Scan for the cell matching the given text and deliver its (X, Y) coordinate at center. 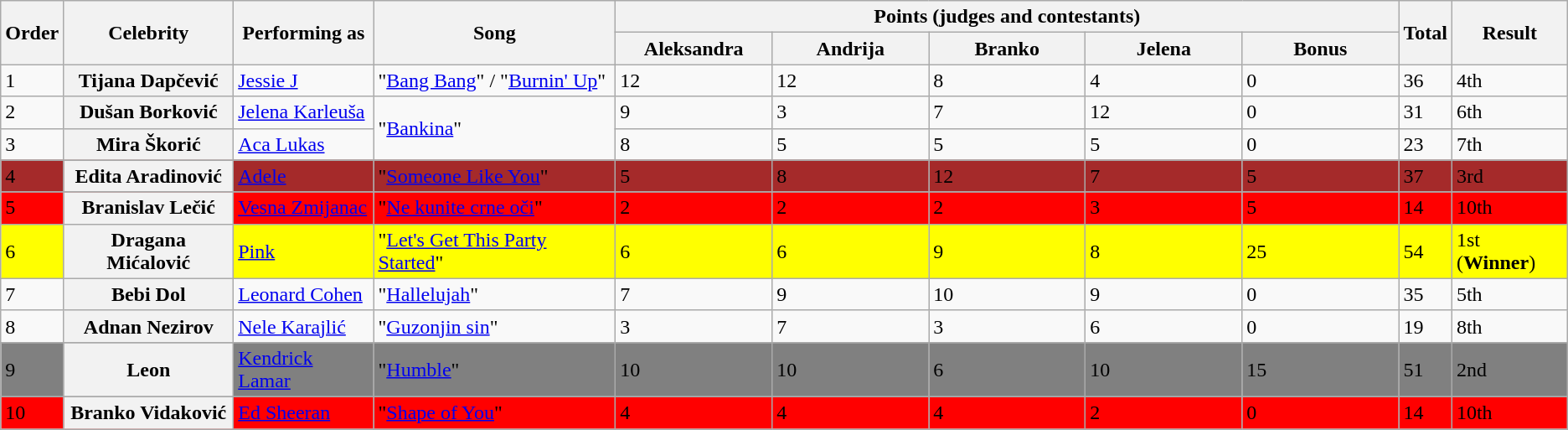
"Bang Bang" / "Burnin' Up" (494, 80)
Tijana Dapčević (149, 80)
"Guzonjin sin" (494, 326)
Andrija (851, 49)
8th (1509, 326)
Jessie J (303, 80)
35 (1426, 294)
Order (32, 33)
25 (1320, 251)
19 (1426, 326)
23 (1426, 144)
Leonard Cohen (303, 294)
"Let's Get This Party Started" (494, 251)
Total (1426, 33)
Mira Škorić (149, 144)
Performing as (303, 33)
36 (1426, 80)
37 (1426, 176)
Dušan Borković (149, 112)
Pink (303, 251)
54 (1426, 251)
Branko Vidaković (149, 412)
Celebrity (149, 33)
Dragana Mićalović (149, 251)
4th (1509, 80)
31 (1426, 112)
1st (Winner) (1509, 251)
"Bankina" (494, 128)
"Ne kunite crne oči" (494, 208)
7th (1509, 144)
Nele Karajlić (303, 326)
Jelena Karleuša (303, 112)
"Humble" (494, 369)
2nd (1509, 369)
Leon (149, 369)
3rd (1509, 176)
15 (1320, 369)
Bebi Dol (149, 294)
Kendrick Lamar (303, 369)
Points (judges and contestants) (1007, 17)
Bonus (1320, 49)
Song (494, 33)
51 (1426, 369)
Branislav Lečić (149, 208)
5th (1509, 294)
Branko (1007, 49)
"Hallelujah" (494, 294)
Aca Lukas (303, 144)
6th (1509, 112)
Edita Aradinović (149, 176)
Aleksandra (694, 49)
"Shape of You" (494, 412)
Vesna Zmijanac (303, 208)
Adnan Nezirov (149, 326)
Ed Sheeran (303, 412)
Adele (303, 176)
1 (32, 80)
Jelena (1164, 49)
Result (1509, 33)
"Someone Like You" (494, 176)
